Pinpoint the cell where the given text exists, returning its [X, Y] midpoint coordinate. 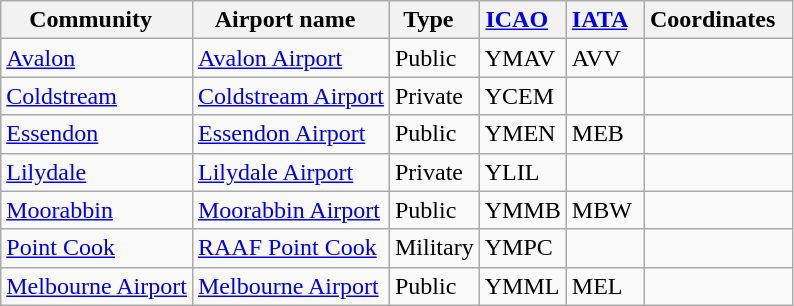
IATA [605, 20]
Moorabbin [97, 210]
Airport name [290, 20]
YLIL [522, 172]
YMAV [522, 58]
Community [97, 20]
Essendon Airport [290, 134]
YCEM [522, 96]
MEB [605, 134]
ICAO [522, 20]
Avalon [97, 58]
AVV [605, 58]
Point Cook [97, 248]
Essendon [97, 134]
YMEN [522, 134]
Military [434, 248]
Coordinates [718, 20]
Avalon Airport [290, 58]
YMPC [522, 248]
MEL [605, 286]
Lilydale Airport [290, 172]
Coldstream Airport [290, 96]
YMML [522, 286]
RAAF Point Cook [290, 248]
Lilydale [97, 172]
Coldstream [97, 96]
YMMB [522, 210]
Moorabbin Airport [290, 210]
MBW [605, 210]
Type [434, 20]
